Extract the (X, Y) coordinate from the center of the cell holding the provided text.  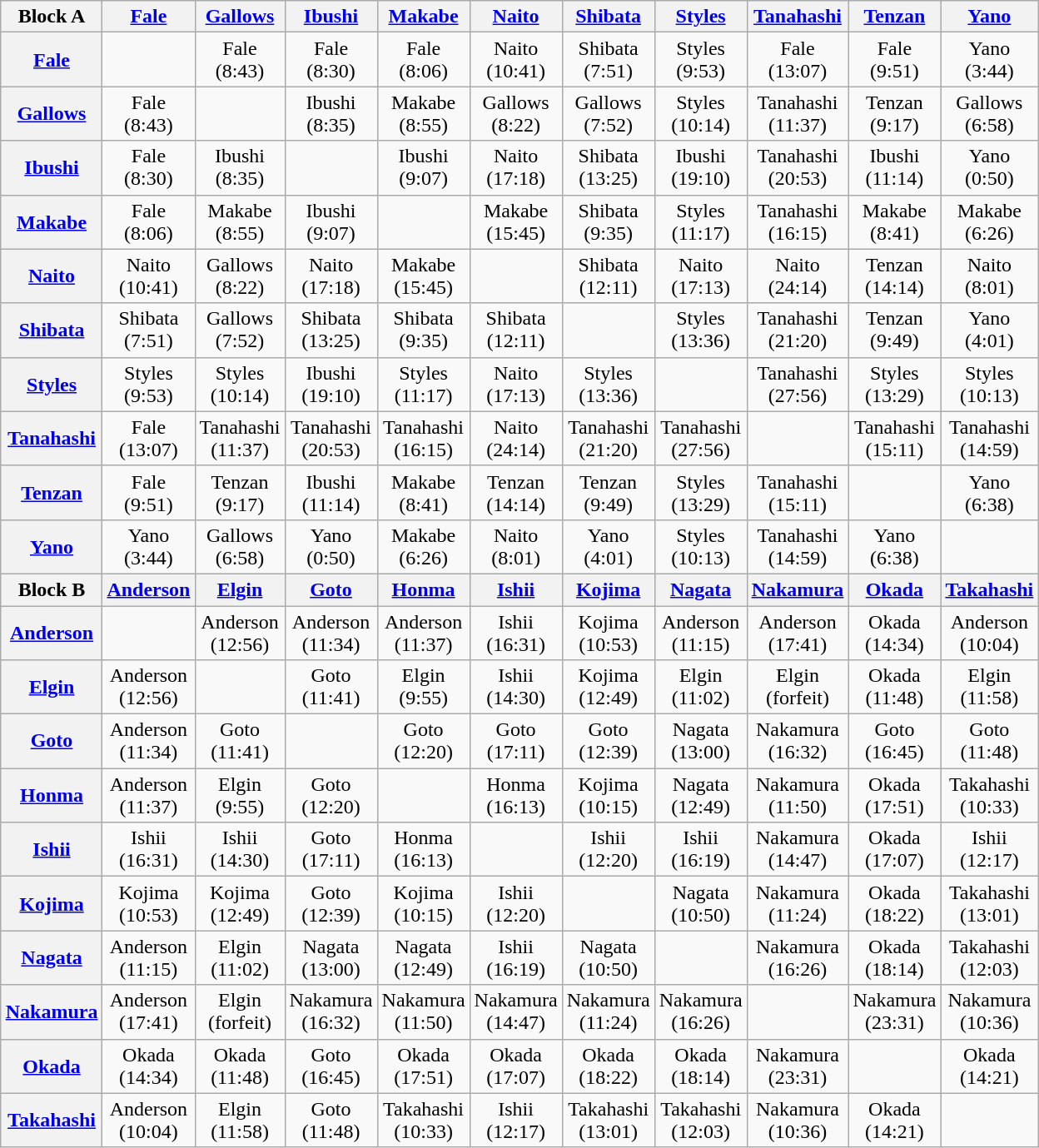
Block B (52, 589)
Block A (52, 17)
